Extract the (x, y) coordinate from the center of the cell holding the provided text.  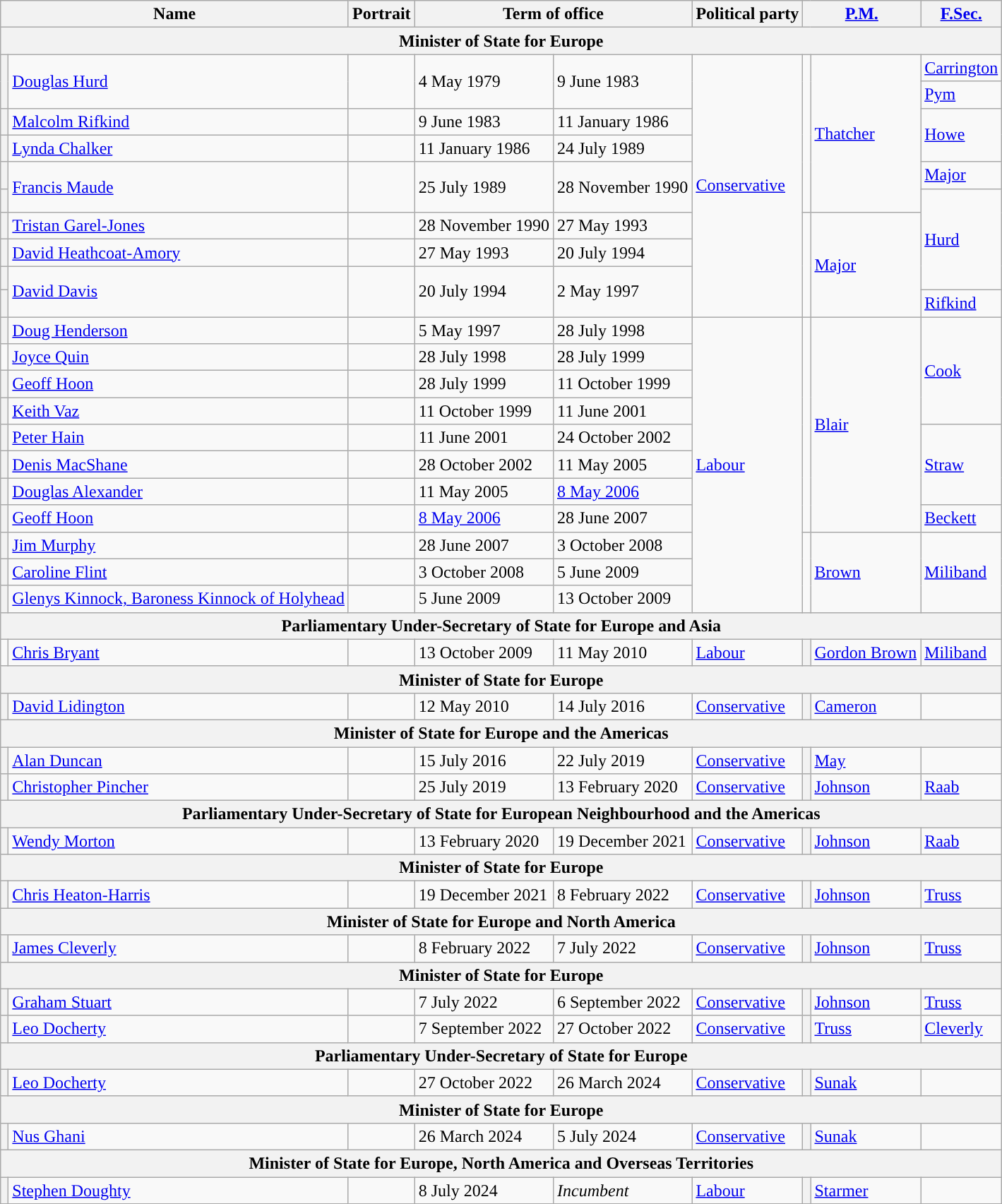
Doug Henderson (179, 330)
24 October 2002 (622, 438)
Lynda Chalker (179, 148)
Thatcher (866, 133)
12 May 2010 (484, 706)
11 May 2010 (622, 652)
David Lidington (179, 706)
Hurd (962, 239)
Graham Stuart (179, 1002)
Name (175, 14)
Denis MacShane (179, 465)
6 September 2022 (622, 1002)
Incumbent (622, 1190)
David Davis (179, 292)
May (866, 761)
5 July 2024 (622, 1136)
Rifkind (962, 303)
Joyce Quin (179, 357)
Parliamentary Under-Secretary of State for Europe (501, 1056)
22 July 2019 (622, 761)
Nus Ghani (179, 1136)
25 July 1989 (484, 187)
Peter Hain (179, 438)
Christopher Pincher (179, 787)
Straw (962, 465)
14 July 2016 (622, 706)
Pym (962, 95)
Douglas Hurd (179, 81)
Alan Duncan (179, 761)
Minister of State for Europe and North America (501, 922)
4 May 1979 (484, 81)
Term of office (554, 14)
James Cleverly (179, 948)
28 October 2002 (484, 465)
7 September 2022 (484, 1029)
Jim Murphy (179, 545)
15 July 2016 (484, 761)
Glenys Kinnock, Baroness Kinnock of Holyhead (179, 599)
Caroline Flint (179, 572)
Stephen Doughty (179, 1190)
Parliamentary Under-Secretary of State for Europe and Asia (501, 626)
F.Sec. (962, 14)
Howe (962, 135)
Chris Bryant (179, 652)
Malcolm Rifkind (179, 121)
Chris Heaton-Harris (179, 895)
P.M. (861, 14)
Cook (962, 370)
8 July 2024 (484, 1190)
Parliamentary Under-Secretary of State for European Neighbourhood and the Americas (501, 814)
Political party (747, 14)
Cleverly (962, 1029)
25 July 2019 (484, 787)
Wendy Morton (179, 841)
Brown (866, 572)
Douglas Alexander (179, 491)
Portrait (381, 14)
David Heathcoat-Amory (179, 253)
Gordon Brown (866, 652)
Tristan Garel-Jones (179, 226)
Minister of State for Europe, North America and Overseas Territories (501, 1163)
2 May 1997 (622, 292)
Blair (866, 424)
Beckett (962, 518)
Minister of State for Europe and the Americas (501, 733)
Cameron (866, 706)
5 May 1997 (484, 330)
Starmer (866, 1190)
Carrington (962, 68)
Francis Maude (179, 187)
Keith Vaz (179, 411)
24 July 1989 (622, 148)
